Determine the (X, Y) coordinate at the center of the cell enclosing the given text.  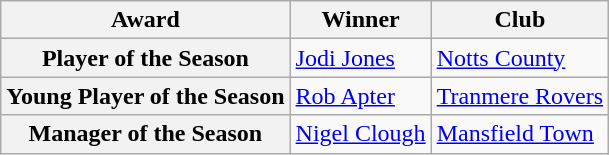
Tranmere Rovers (520, 96)
Player of the Season (146, 58)
Award (146, 20)
Jodi Jones (360, 58)
Nigel Clough (360, 134)
Winner (360, 20)
Mansfield Town (520, 134)
Young Player of the Season (146, 96)
Rob Apter (360, 96)
Manager of the Season (146, 134)
Notts County (520, 58)
Club (520, 20)
